From the cell containing the given text, extract its center point as [X, Y] coordinate. 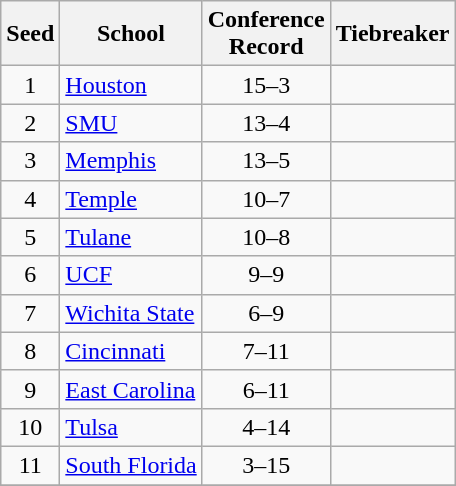
5 [30, 237]
South Florida [131, 465]
7 [30, 313]
3 [30, 161]
10 [30, 427]
6–11 [266, 389]
13–4 [266, 123]
10–7 [266, 199]
4 [30, 199]
Tulsa [131, 427]
Houston [131, 85]
ConferenceRecord [266, 34]
11 [30, 465]
Memphis [131, 161]
Tulane [131, 237]
15–3 [266, 85]
6–9 [266, 313]
7–11 [266, 351]
2 [30, 123]
8 [30, 351]
Wichita State [131, 313]
1 [30, 85]
SMU [131, 123]
UCF [131, 275]
Temple [131, 199]
9–9 [266, 275]
East Carolina [131, 389]
3–15 [266, 465]
13–5 [266, 161]
4–14 [266, 427]
9 [30, 389]
6 [30, 275]
10–8 [266, 237]
School [131, 34]
Cincinnati [131, 351]
Tiebreaker [392, 34]
Seed [30, 34]
